Provide the (X, Y) coordinate of the cell's center where the given text is located.  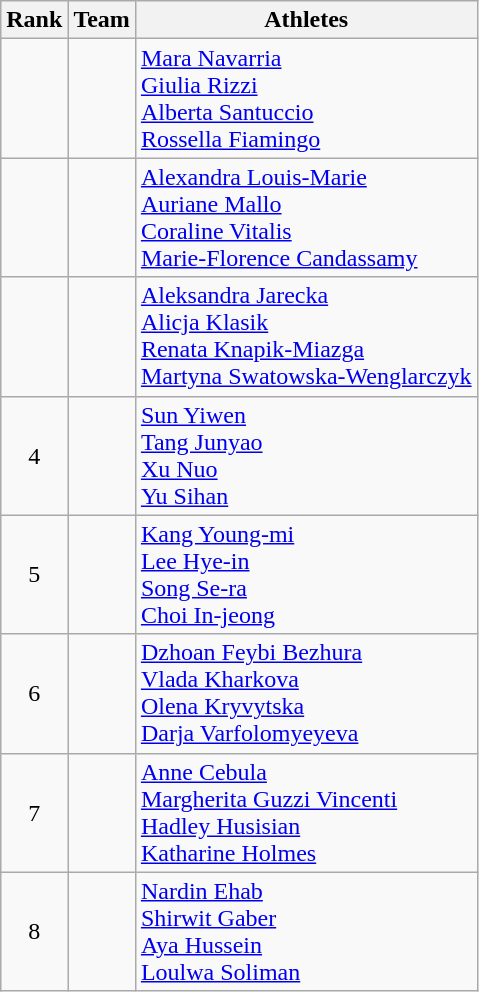
6 (34, 694)
Dzhoan Feybi BezhuraVlada KharkovaOlena KryvytskaDarja Varfolomyeyeva (306, 694)
8 (34, 932)
Mara NavarriaGiulia RizziAlberta SantuccioRossella Fiamingo (306, 98)
Team (102, 20)
Kang Young-miLee Hye-inSong Se-raChoi In-jeong (306, 574)
7 (34, 812)
Anne CebulaMargherita Guzzi VincentiHadley HusisianKatharine Holmes (306, 812)
Alexandra Louis-MarieAuriane MalloCoraline VitalisMarie-Florence Candassamy (306, 218)
Nardin EhabShirwit GaberAya HusseinLoulwa Soliman (306, 932)
Sun YiwenTang JunyaoXu NuoYu Sihan (306, 456)
Athletes (306, 20)
5 (34, 574)
Aleksandra JareckaAlicja KlasikRenata Knapik-MiazgaMartyna Swatowska-Wenglarczyk (306, 336)
Rank (34, 20)
4 (34, 456)
